Output the (x, y) coordinate of the center of the cell containing the given text.  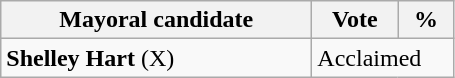
Shelley Hart (X) (156, 58)
% (426, 20)
Vote (355, 20)
Mayoral candidate (156, 20)
Acclaimed (383, 58)
